Find where the given text appears and provide that cell's center as (x, y) coordinate. 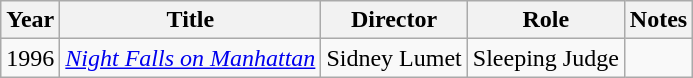
Role (546, 20)
1996 (30, 58)
Title (190, 20)
Sleeping Judge (546, 58)
Night Falls on Manhattan (190, 58)
Year (30, 20)
Sidney Lumet (394, 58)
Notes (658, 20)
Director (394, 20)
